Locate the cell with the specified text and output its [X, Y] center coordinate. 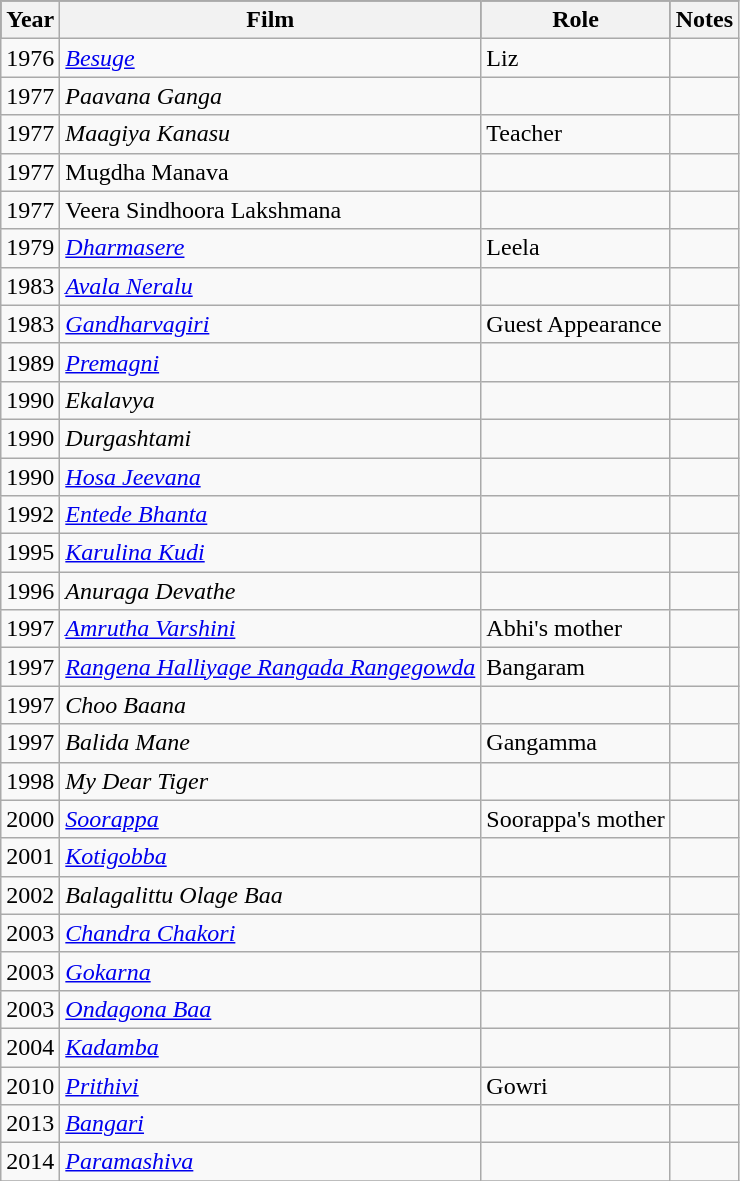
Mugdha Manava [270, 172]
Dharmasere [270, 248]
Hosa Jeevana [270, 477]
1992 [30, 515]
Paramashiva [270, 1162]
Liz [576, 58]
Soorappa's mother [576, 819]
2000 [30, 819]
Entede Bhanta [270, 515]
Avala Neralu [270, 286]
1995 [30, 553]
Choo Baana [270, 705]
Maagiya Kanasu [270, 134]
Film [270, 20]
2014 [30, 1162]
Paavana Ganga [270, 96]
Balida Mane [270, 743]
2002 [30, 895]
Gokarna [270, 971]
2004 [30, 1047]
Rangena Halliyage Rangada Rangegowda [270, 667]
Amrutha Varshini [270, 629]
Gangamma [576, 743]
Guest Appearance [576, 324]
Besuge [270, 58]
Abhi's mother [576, 629]
Premagni [270, 362]
Gandharvagiri [270, 324]
My Dear Tiger [270, 781]
Anuraga Devathe [270, 591]
Balagalittu Olage Baa [270, 895]
Role [576, 20]
1996 [30, 591]
Bangaram [576, 667]
Year [30, 20]
Teacher [576, 134]
Chandra Chakori [270, 933]
1979 [30, 248]
Durgashtami [270, 438]
Soorappa [270, 819]
Veera Sindhoora Lakshmana [270, 210]
Notes [704, 20]
Ekalavya [270, 400]
Karulina Kudi [270, 553]
Kadamba [270, 1047]
2001 [30, 857]
2013 [30, 1124]
1976 [30, 58]
1998 [30, 781]
2010 [30, 1085]
Bangari [270, 1124]
Prithivi [270, 1085]
Kotigobba [270, 857]
Gowri [576, 1085]
1989 [30, 362]
Leela [576, 248]
Ondagona Baa [270, 1009]
